Return (x, y) of the center of cell containing provided text 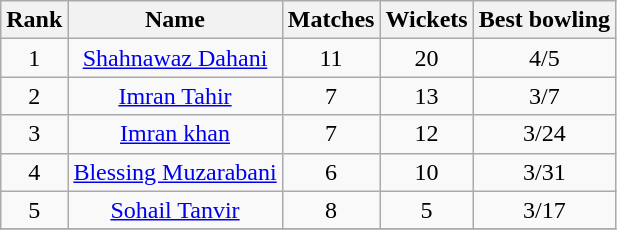
11 (331, 58)
Best bowling (544, 20)
Name (175, 20)
13 (426, 96)
10 (426, 172)
Wickets (426, 20)
Imran Tahir (175, 96)
Shahnawaz Dahani (175, 58)
3 (34, 134)
Imran khan (175, 134)
Rank (34, 20)
3/17 (544, 210)
Sohail Tanvir (175, 210)
2 (34, 96)
3/31 (544, 172)
12 (426, 134)
4 (34, 172)
Matches (331, 20)
8 (331, 210)
4/5 (544, 58)
20 (426, 58)
3/7 (544, 96)
1 (34, 58)
3/24 (544, 134)
Blessing Muzarabani (175, 172)
6 (331, 172)
